Detect which cell encompasses the target text, then output its (x, y) center coordinate. 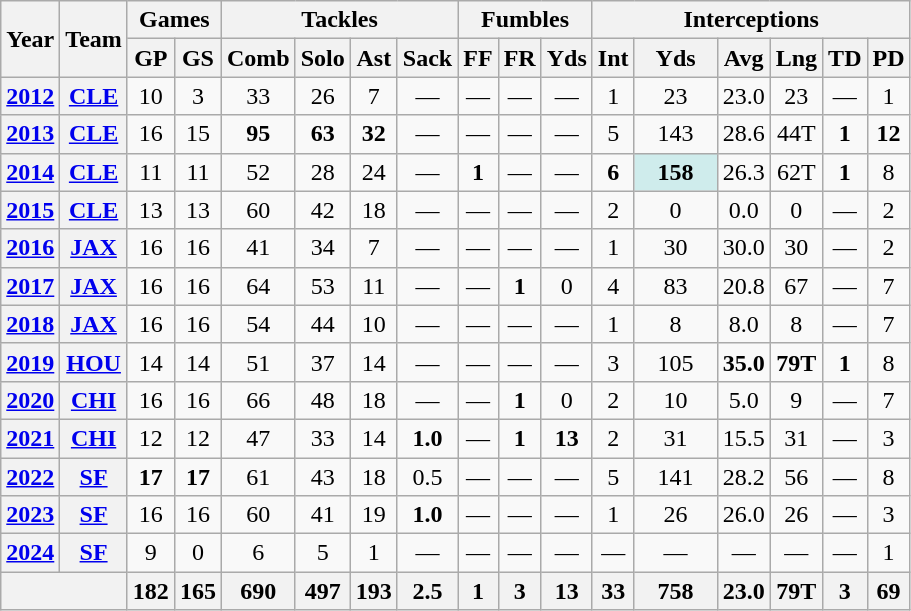
64 (258, 286)
758 (676, 591)
2019 (30, 362)
28.2 (744, 477)
143 (676, 134)
FR (520, 58)
47 (258, 438)
26.0 (744, 515)
83 (676, 286)
2023 (30, 515)
Solo (322, 58)
51 (258, 362)
2017 (30, 286)
61 (258, 477)
35.0 (744, 362)
24 (374, 172)
20.8 (744, 286)
2018 (30, 324)
63 (322, 134)
Year (30, 39)
2014 (30, 172)
GS (198, 58)
2021 (30, 438)
Sack (427, 58)
66 (258, 400)
Comb (258, 58)
105 (676, 362)
193 (374, 591)
182 (150, 591)
56 (796, 477)
48 (322, 400)
19 (374, 515)
8.0 (744, 324)
141 (676, 477)
44 (322, 324)
497 (322, 591)
69 (888, 591)
52 (258, 172)
HOU (94, 362)
Tackles (339, 20)
32 (374, 134)
2024 (30, 553)
TD (845, 58)
165 (198, 591)
2015 (30, 210)
Interceptions (751, 20)
54 (258, 324)
2012 (30, 96)
0.5 (427, 477)
2022 (30, 477)
26.3 (744, 172)
30.0 (744, 248)
42 (322, 210)
PD (888, 58)
GP (150, 58)
5.0 (744, 400)
62T (796, 172)
15 (198, 134)
FF (478, 58)
0.0 (744, 210)
Ast (374, 58)
95 (258, 134)
4 (613, 286)
2016 (30, 248)
67 (796, 286)
Team (94, 39)
690 (258, 591)
28 (322, 172)
Lng (796, 58)
Avg (744, 58)
44T (796, 134)
28.6 (744, 134)
Fumbles (526, 20)
Games (174, 20)
158 (676, 172)
2020 (30, 400)
Int (613, 58)
43 (322, 477)
53 (322, 286)
34 (322, 248)
2.5 (427, 591)
37 (322, 362)
2013 (30, 134)
15.5 (744, 438)
